Determine the (x, y) coordinate at the center of the cell enclosing the given text.  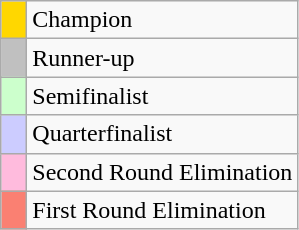
Quarterfinalist (162, 134)
First Round Elimination (162, 210)
Semifinalist (162, 96)
Runner-up (162, 58)
Second Round Elimination (162, 172)
Champion (162, 20)
